Scan for the cell matching the given text and deliver its [X, Y] coordinate at center. 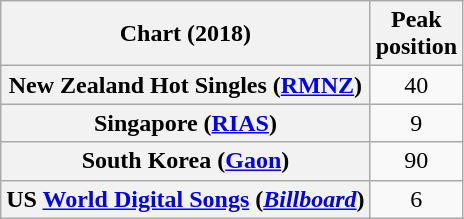
6 [416, 199]
South Korea (Gaon) [186, 161]
90 [416, 161]
US World Digital Songs (Billboard) [186, 199]
Singapore (RIAS) [186, 123]
40 [416, 85]
Peakposition [416, 34]
New Zealand Hot Singles (RMNZ) [186, 85]
Chart (2018) [186, 34]
9 [416, 123]
